Provide the [x, y] coordinate of the cell's center where the given text is located.  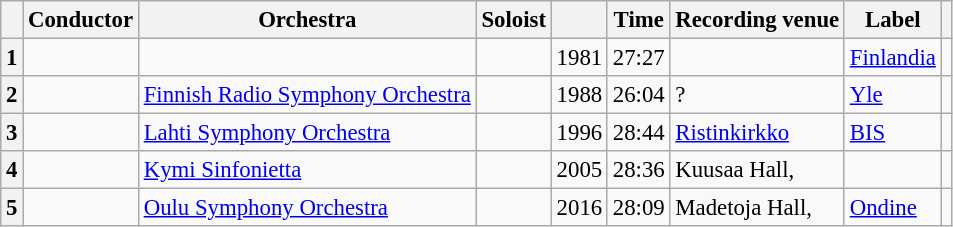
Recording venue [757, 20]
Soloist [514, 20]
Lahti Symphony Orchestra [307, 133]
BIS [892, 133]
5 [12, 208]
? [757, 95]
1996 [579, 133]
Yle [892, 95]
Madetoja Hall, [757, 208]
1 [12, 58]
28:44 [638, 133]
2005 [579, 170]
4 [12, 170]
Ondine [892, 208]
1988 [579, 95]
Finnish Radio Symphony Orchestra [307, 95]
Oulu Symphony Orchestra [307, 208]
1981 [579, 58]
Conductor [81, 20]
Kymi Sinfonietta [307, 170]
2016 [579, 208]
26:04 [638, 95]
28:09 [638, 208]
Ristinkirkko [757, 133]
Kuusaa Hall, [757, 170]
Finlandia [892, 58]
2 [12, 95]
Label [892, 20]
3 [12, 133]
28:36 [638, 170]
27:27 [638, 58]
Orchestra [307, 20]
Time [638, 20]
